Find where the given text appears and provide that cell's center as (x, y) coordinate. 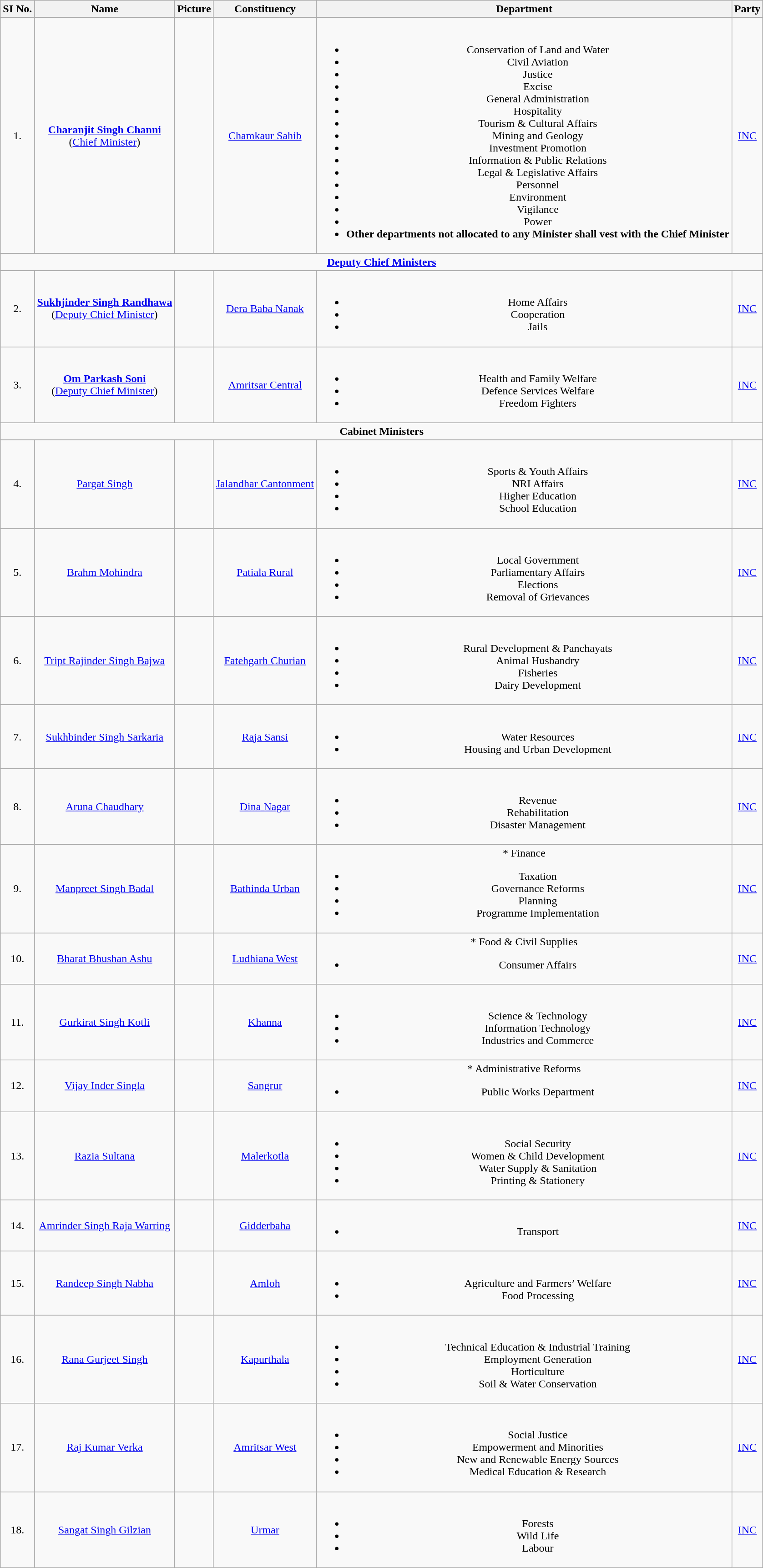
8. (17, 806)
7. (17, 736)
Fatehgarh Churian (265, 660)
Name (105, 9)
Urmar (265, 1529)
Manpreet Singh Badal (105, 888)
13. (17, 1156)
Ludhiana West (265, 958)
18. (17, 1529)
3. (17, 385)
10. (17, 958)
17. (17, 1447)
ForestsWild LifeLabour (524, 1529)
Pargat Singh (105, 484)
Tript Rajinder Singh Bajwa (105, 660)
Khanna (265, 1023)
Constituency (265, 9)
Raja Sansi (265, 736)
Raj Kumar Verka (105, 1447)
Rana Gurjeet Singh (105, 1359)
Department (524, 9)
Amritsar West (265, 1447)
14. (17, 1225)
Vijay Inder Singla (105, 1086)
Bathinda Urban (265, 888)
Water ResourcesHousing and Urban Development (524, 736)
Kapurthala (265, 1359)
Technical Education & Industrial TrainingEmployment GenerationHorticultureSoil & Water Conservation (524, 1359)
Social JusticeEmpowerment and MinoritiesNew and Renewable Energy SourcesMedical Education & Research (524, 1447)
Deputy Chief Ministers (382, 262)
Randeep Singh Nabha (105, 1283)
12. (17, 1086)
Picture (194, 9)
Sukhbinder Singh Sarkaria (105, 736)
Cabinet Ministers (382, 431)
Om Parkash Soni (Deputy Chief Minister) (105, 385)
2. (17, 308)
Home AffairsCooperationJails (524, 308)
4. (17, 484)
* Administrative ReformsPublic Works Department (524, 1086)
Transport (524, 1225)
Health and Family WelfareDefence Services WelfareFreedom Fighters (524, 385)
Agriculture and Farmers’ WelfareFood Processing (524, 1283)
* Food & Civil SuppliesConsumer Affairs (524, 958)
5. (17, 572)
Amrinder Singh Raja Warring (105, 1225)
Dina Nagar (265, 806)
Sangat Singh Gilzian (105, 1529)
16. (17, 1359)
Rural Development & PanchayatsAnimal HusbandryFisheriesDairy Development (524, 660)
15. (17, 1283)
Patiala Rural (265, 572)
Gurkirat Singh Kotli (105, 1023)
Charanjit Singh Channi (Chief Minister) (105, 136)
Razia Sultana (105, 1156)
11. (17, 1023)
Amloh (265, 1283)
Sangrur (265, 1086)
SI No. (17, 9)
Chamkaur Sahib (265, 136)
Dera Baba Nanak (265, 308)
Jalandhar Cantonment (265, 484)
Aruna Chaudhary (105, 806)
Party (747, 9)
Local GovernmentParliamentary AffairsElectionsRemoval of Grievances (524, 572)
1. (17, 136)
Sports & Youth AffairsNRI AffairsHigher EducationSchool Education (524, 484)
Brahm Mohindra (105, 572)
6. (17, 660)
RevenueRehabilitationDisaster Management (524, 806)
Sukhjinder Singh Randhawa (Deputy Chief Minister) (105, 308)
Science & TechnologyInformation TechnologyIndustries and Commerce (524, 1023)
Gidderbaha (265, 1225)
* FinanceTaxationGovernance ReformsPlanningProgramme Implementation (524, 888)
Malerkotla (265, 1156)
Social SecurityWomen & Child DevelopmentWater Supply & SanitationPrinting & Stationery (524, 1156)
Amritsar Central (265, 385)
Bharat Bhushan Ashu (105, 958)
9. (17, 888)
